Output the (x, y) coordinate of the center of the cell containing the given text.  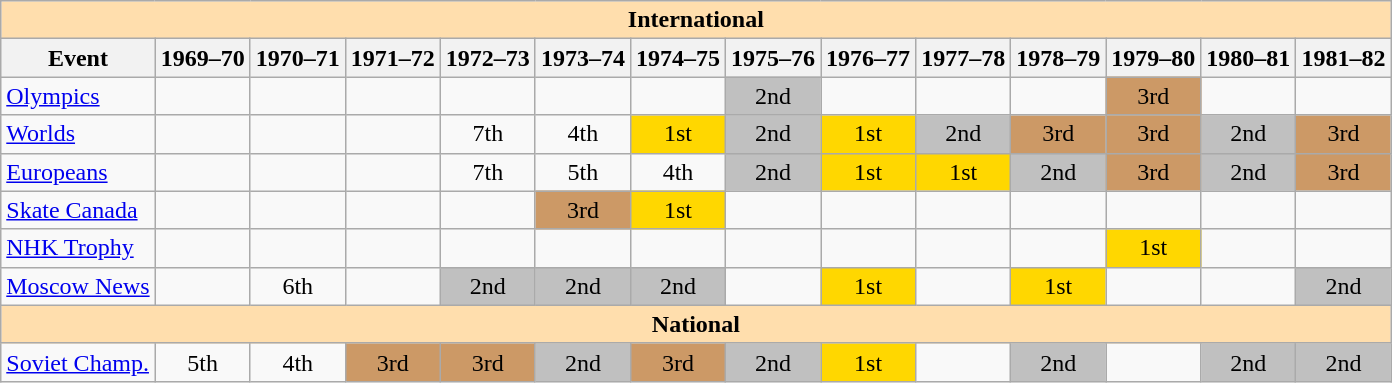
Olympics (78, 96)
1980–81 (1248, 58)
1974–75 (678, 58)
Europeans (78, 172)
Worlds (78, 134)
1977–78 (964, 58)
1978–79 (1058, 58)
1972–73 (488, 58)
1975–76 (774, 58)
International (696, 20)
1969–70 (202, 58)
Event (78, 58)
1971–72 (392, 58)
Skate Canada (78, 210)
1979–80 (1154, 58)
6th (298, 286)
1973–74 (582, 58)
NHK Trophy (78, 248)
Moscow News (78, 286)
Soviet Champ. (78, 362)
1981–82 (1344, 58)
1970–71 (298, 58)
1976–77 (868, 58)
National (696, 324)
